Determine the (X, Y) coordinate at the center of the cell enclosing the given text.  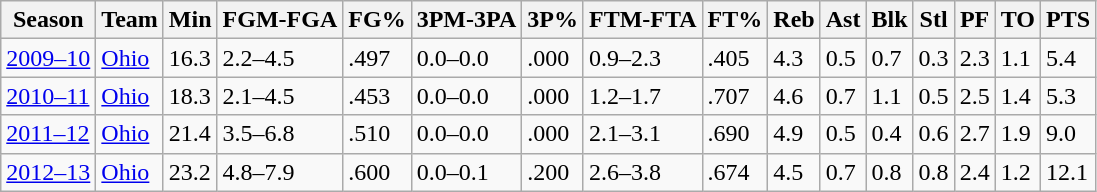
FG% (377, 20)
2.7 (974, 134)
2010–11 (48, 96)
Season (48, 20)
FGM-FGA (280, 20)
.600 (377, 172)
18.3 (190, 96)
2011–12 (48, 134)
16.3 (190, 58)
2.2–4.5 (280, 58)
0.9–2.3 (642, 58)
4.6 (794, 96)
Blk (890, 20)
3.5–6.8 (280, 134)
.200 (553, 172)
0.3 (934, 58)
.674 (735, 172)
23.2 (190, 172)
.453 (377, 96)
FT% (735, 20)
5.3 (1068, 96)
0.6 (934, 134)
2.5 (974, 96)
.497 (377, 58)
2.1–3.1 (642, 134)
Stl (934, 20)
.707 (735, 96)
PF (974, 20)
.510 (377, 134)
3PM-3PA (466, 20)
21.4 (190, 134)
4.5 (794, 172)
Ast (843, 20)
4.3 (794, 58)
1.9 (1018, 134)
2.1–4.5 (280, 96)
1.4 (1018, 96)
PTS (1068, 20)
12.1 (1068, 172)
0.4 (890, 134)
2.6–3.8 (642, 172)
3P% (553, 20)
4.9 (794, 134)
4.8–7.9 (280, 172)
9.0 (1068, 134)
0.0–0.1 (466, 172)
.405 (735, 58)
Reb (794, 20)
Min (190, 20)
1.2 (1018, 172)
2009–10 (48, 58)
2.3 (974, 58)
.690 (735, 134)
TO (1018, 20)
Team (130, 20)
5.4 (1068, 58)
2.4 (974, 172)
1.2–1.7 (642, 96)
2012–13 (48, 172)
FTM-FTA (642, 20)
